Determine the [x, y] coordinate at the center of the cell enclosing the given text.  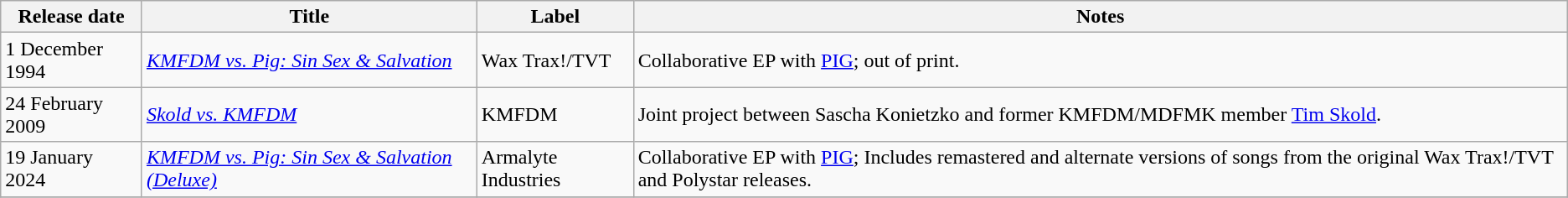
Wax Trax!/TVT [554, 60]
Armalyte Industries [554, 169]
Collaborative EP with PIG; Includes remastered and alternate versions of songs from the original Wax Trax!/TVT and Polystar releases. [1101, 169]
KMFDM vs. Pig: Sin Sex & Salvation [309, 60]
24 February 2009 [72, 114]
Label [554, 17]
Joint project between Sascha Konietzko and former KMFDM/MDFMK member Tim Skold. [1101, 114]
Title [309, 17]
1 December 1994 [72, 60]
19 January 2024 [72, 169]
KMFDM [554, 114]
Notes [1101, 17]
Release date [72, 17]
Skold vs. KMFDM [309, 114]
Collaborative EP with PIG; out of print. [1101, 60]
KMFDM vs. Pig: Sin Sex & Salvation (Deluxe) [309, 169]
